Find where the given text appears and provide that cell's center as (x, y) coordinate. 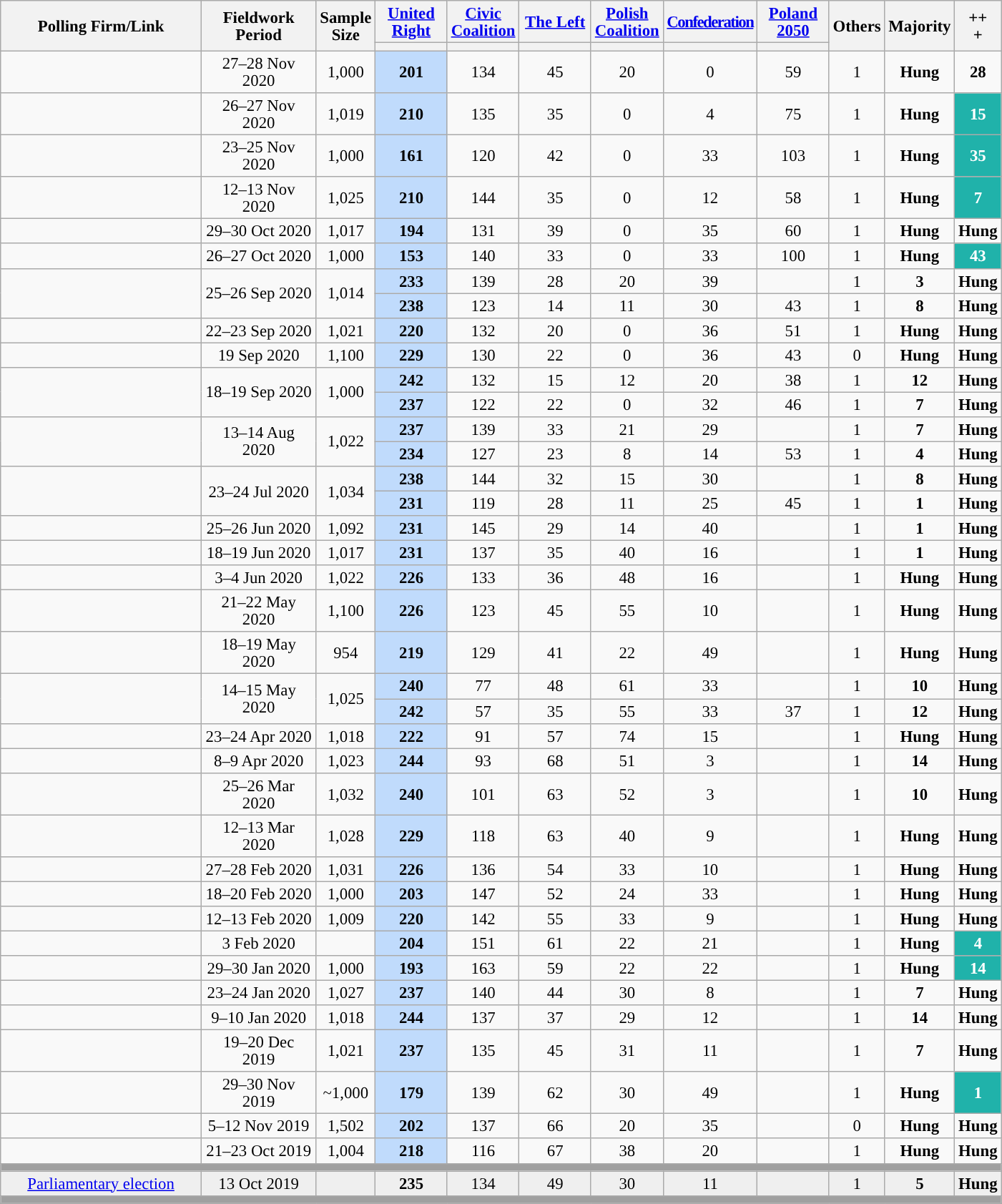
14–15 May 2020 (259, 698)
53 (794, 454)
42 (555, 156)
9–10 Jan 2020 (259, 1017)
202 (412, 1126)
116 (483, 1152)
19 Sep 2020 (259, 355)
18–19 Sep 2020 (259, 392)
+++ (978, 26)
100 (794, 256)
233 (412, 280)
26–27 Oct 2020 (259, 256)
122 (483, 405)
219 (412, 654)
93 (483, 761)
18–20 Feb 2020 (259, 894)
5 (920, 1183)
1,034 (346, 491)
Civic Coalition (483, 21)
129 (483, 654)
Confederation (710, 21)
130 (483, 355)
161 (412, 156)
1,028 (346, 836)
3–4 Jun 2020 (259, 578)
234 (412, 454)
29–30 Oct 2020 (259, 232)
1,004 (346, 1152)
75 (794, 114)
179 (412, 1093)
12–13 Mar 2020 (259, 836)
62 (555, 1093)
13–14 Aug 2020 (259, 442)
101 (483, 794)
131 (483, 232)
Parliamentary election (102, 1183)
222 (412, 735)
Sample Size (346, 26)
44 (555, 993)
23–24 Jul 2020 (259, 491)
22–23 Sep 2020 (259, 331)
26–27 Nov 2020 (259, 114)
1,027 (346, 993)
1,032 (346, 794)
74 (627, 735)
1,009 (346, 919)
Poland 2050 (794, 21)
103 (794, 156)
1,023 (346, 761)
60 (794, 232)
18–19 May 2020 (259, 654)
204 (412, 943)
1,014 (346, 293)
46 (794, 405)
United Right (412, 21)
54 (555, 870)
FieldworkPeriod (259, 26)
1,019 (346, 114)
68 (555, 761)
133 (483, 578)
235 (412, 1183)
41 (555, 654)
23–24 Jan 2020 (259, 993)
Polling Firm/Link (102, 26)
193 (412, 969)
147 (483, 894)
25 (710, 504)
25–26 Jun 2020 (259, 528)
23–25 Nov 2020 (259, 156)
58 (794, 197)
145 (483, 528)
21–22 May 2020 (259, 611)
119 (483, 504)
~1,000 (346, 1093)
153 (412, 256)
Others (857, 26)
8–9 Apr 2020 (259, 761)
19–20 Dec 2019 (259, 1052)
66 (555, 1126)
3 Feb 2020 (259, 943)
The Left (555, 21)
27–28 Nov 2020 (259, 73)
142 (483, 919)
954 (346, 654)
25–26 Mar 2020 (259, 794)
12–13 Nov 2020 (259, 197)
27–28 Feb 2020 (259, 870)
29–30 Nov 2019 (259, 1093)
18–19 Jun 2020 (259, 554)
1,502 (346, 1126)
13 Oct 2019 (259, 1183)
24 (627, 894)
203 (412, 894)
218 (412, 1152)
31 (627, 1052)
5–12 Nov 2019 (259, 1126)
67 (555, 1152)
127 (483, 454)
151 (483, 943)
77 (483, 687)
25–26 Sep 2020 (259, 293)
Polish Coalition (627, 21)
136 (483, 870)
23–24 Apr 2020 (259, 735)
12–13 Feb 2020 (259, 919)
91 (483, 735)
118 (483, 836)
23 (555, 454)
120 (483, 156)
Majority (920, 26)
1,092 (346, 528)
21–23 Oct 2019 (259, 1152)
194 (412, 232)
201 (412, 73)
1,031 (346, 870)
163 (483, 969)
29–30 Jan 2020 (259, 969)
